Capture the cell that displays the provided text and extract its [x, y] central coordinate. 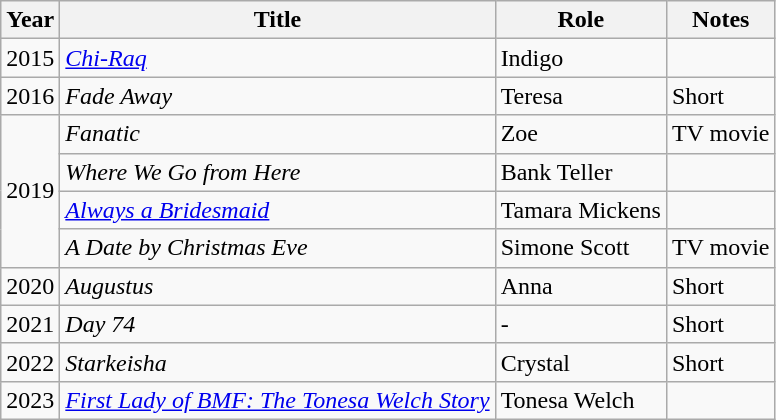
Indigo [580, 58]
Year [30, 20]
2019 [30, 191]
Where We Go from Here [278, 172]
2023 [30, 400]
2016 [30, 96]
Chi-Raq [278, 58]
A Date by Christmas Eve [278, 248]
First Lady of BMF: The Tonesa Welch Story [278, 400]
Tonesa Welch [580, 400]
Tamara Mickens [580, 210]
2020 [30, 286]
2015 [30, 58]
Bank Teller [580, 172]
Fade Away [278, 96]
Notes [720, 20]
Role [580, 20]
Title [278, 20]
Teresa [580, 96]
2022 [30, 362]
Day 74 [278, 324]
Zoe [580, 134]
Anna [580, 286]
Starkeisha [278, 362]
Always a Bridesmaid [278, 210]
Simone Scott [580, 248]
2021 [30, 324]
- [580, 324]
Crystal [580, 362]
Fanatic [278, 134]
Augustus [278, 286]
